Return the [X, Y] coordinate for the center point of the cell that contains the specified text.  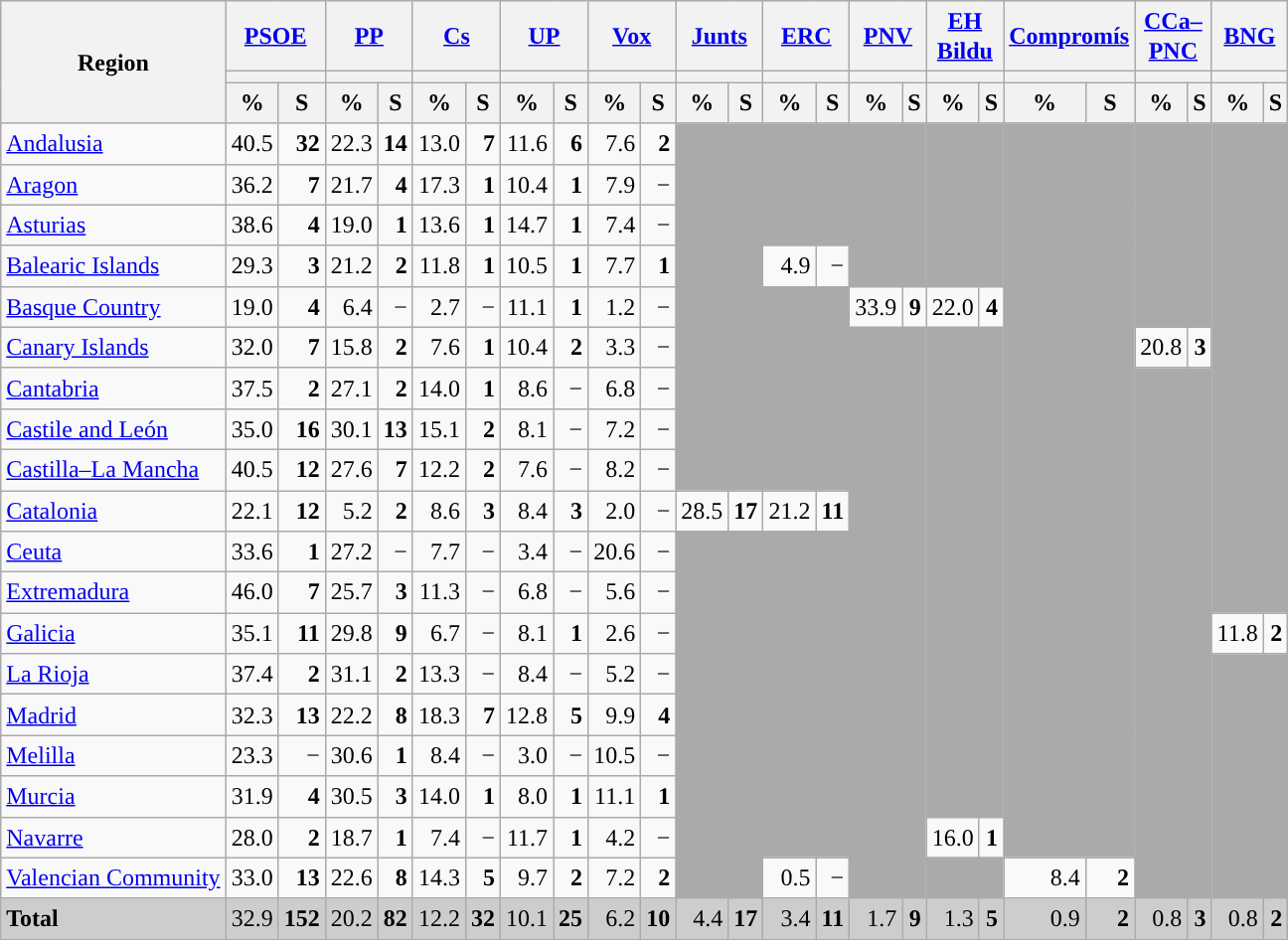
Murcia [113, 797]
25.7 [352, 592]
5.6 [614, 592]
2.7 [439, 306]
Vox [632, 36]
7.9 [614, 185]
27.6 [352, 469]
13.0 [439, 143]
28.5 [702, 511]
22.0 [952, 306]
1.7 [877, 918]
Junts [720, 36]
PP [369, 36]
25 [570, 918]
ERC [807, 36]
18.3 [439, 715]
3.3 [614, 348]
31.9 [252, 797]
36.2 [252, 185]
2.0 [614, 511]
15.8 [352, 348]
6.4 [352, 306]
37.4 [252, 674]
1.3 [952, 918]
33.9 [877, 306]
46.0 [252, 592]
0.9 [1046, 918]
14.3 [439, 878]
La Rioja [113, 674]
8.0 [527, 797]
Castile and León [113, 429]
22.2 [352, 715]
Valencian Community [113, 878]
22.3 [352, 143]
11.7 [527, 837]
EH Bildu [964, 36]
6.7 [439, 634]
Compromís [1069, 36]
6.2 [614, 918]
152 [302, 918]
10.1 [527, 918]
22.1 [252, 511]
Region [113, 62]
33.0 [252, 878]
31.1 [352, 674]
35.0 [252, 429]
Cs [456, 36]
6 [570, 143]
29.8 [352, 634]
10 [658, 918]
PNV [888, 36]
Ceuta [113, 552]
Balearic Islands [113, 266]
20.8 [1161, 348]
11.3 [439, 592]
Catalonia [113, 511]
13.3 [439, 674]
BNG [1250, 36]
Total [113, 918]
CCa–PNC [1173, 36]
0.5 [789, 878]
20.6 [614, 552]
Galicia [113, 634]
16 [302, 429]
Navarre [113, 837]
Basque Country [113, 306]
17.3 [439, 185]
3.0 [527, 755]
Asturias [113, 225]
14 [396, 143]
Cantabria [113, 388]
9.7 [527, 878]
30.5 [352, 797]
28.0 [252, 837]
8.2 [614, 469]
23.3 [252, 755]
37.5 [252, 388]
32.9 [252, 918]
33.6 [252, 552]
14.7 [527, 225]
16.0 [952, 837]
Extremadura [113, 592]
32.0 [252, 348]
29.3 [252, 266]
Canary Islands [113, 348]
4.2 [614, 837]
11.6 [527, 143]
18.7 [352, 837]
38.6 [252, 225]
21.7 [352, 185]
30.6 [352, 755]
27.1 [352, 388]
32.3 [252, 715]
Madrid [113, 715]
20.2 [352, 918]
PSOE [275, 36]
4.9 [789, 266]
82 [396, 918]
Melilla [113, 755]
27.2 [352, 552]
2.6 [614, 634]
15.1 [439, 429]
22.6 [352, 878]
9.9 [614, 715]
UP [544, 36]
13.6 [439, 225]
30.1 [352, 429]
4.4 [702, 918]
35.1 [252, 634]
Castilla–La Mancha [113, 469]
Andalusia [113, 143]
Aragon [113, 185]
1.2 [614, 306]
12.8 [527, 715]
